Find where the given text appears and provide that cell's center as (x, y) coordinate. 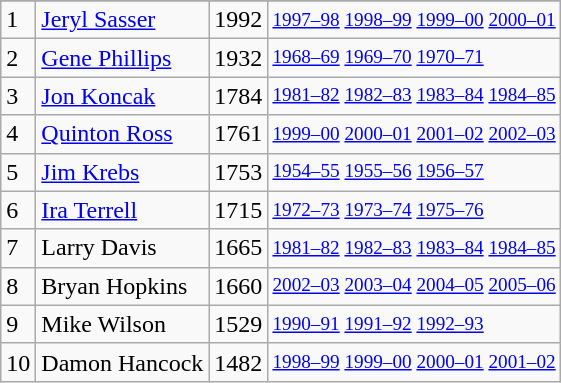
Mike Wilson (122, 324)
1482 (238, 362)
Ira Terrell (122, 210)
1660 (238, 286)
6 (18, 210)
1715 (238, 210)
1784 (238, 96)
2002–03 2003–04 2004–05 2005–06 (414, 286)
Jeryl Sasser (122, 20)
10 (18, 362)
1954–55 1955–56 1956–57 (414, 172)
Gene Phillips (122, 58)
1665 (238, 248)
5 (18, 172)
1998–99 1999–00 2000–01 2001–02 (414, 362)
4 (18, 134)
1529 (238, 324)
Jim Krebs (122, 172)
1997–98 1998–99 1999–00 2000–01 (414, 20)
Larry Davis (122, 248)
Jon Koncak (122, 96)
3 (18, 96)
1753 (238, 172)
1999–00 2000–01 2001–02 2002–03 (414, 134)
9 (18, 324)
1968–69 1969–70 1970–71 (414, 58)
Bryan Hopkins (122, 286)
Quinton Ross (122, 134)
1992 (238, 20)
1932 (238, 58)
Damon Hancock (122, 362)
1761 (238, 134)
1990–91 1991–92 1992–93 (414, 324)
1972–73 1973–74 1975–76 (414, 210)
1 (18, 20)
7 (18, 248)
8 (18, 286)
2 (18, 58)
